Determine the (X, Y) coordinate at the center of the cell enclosing the given text.  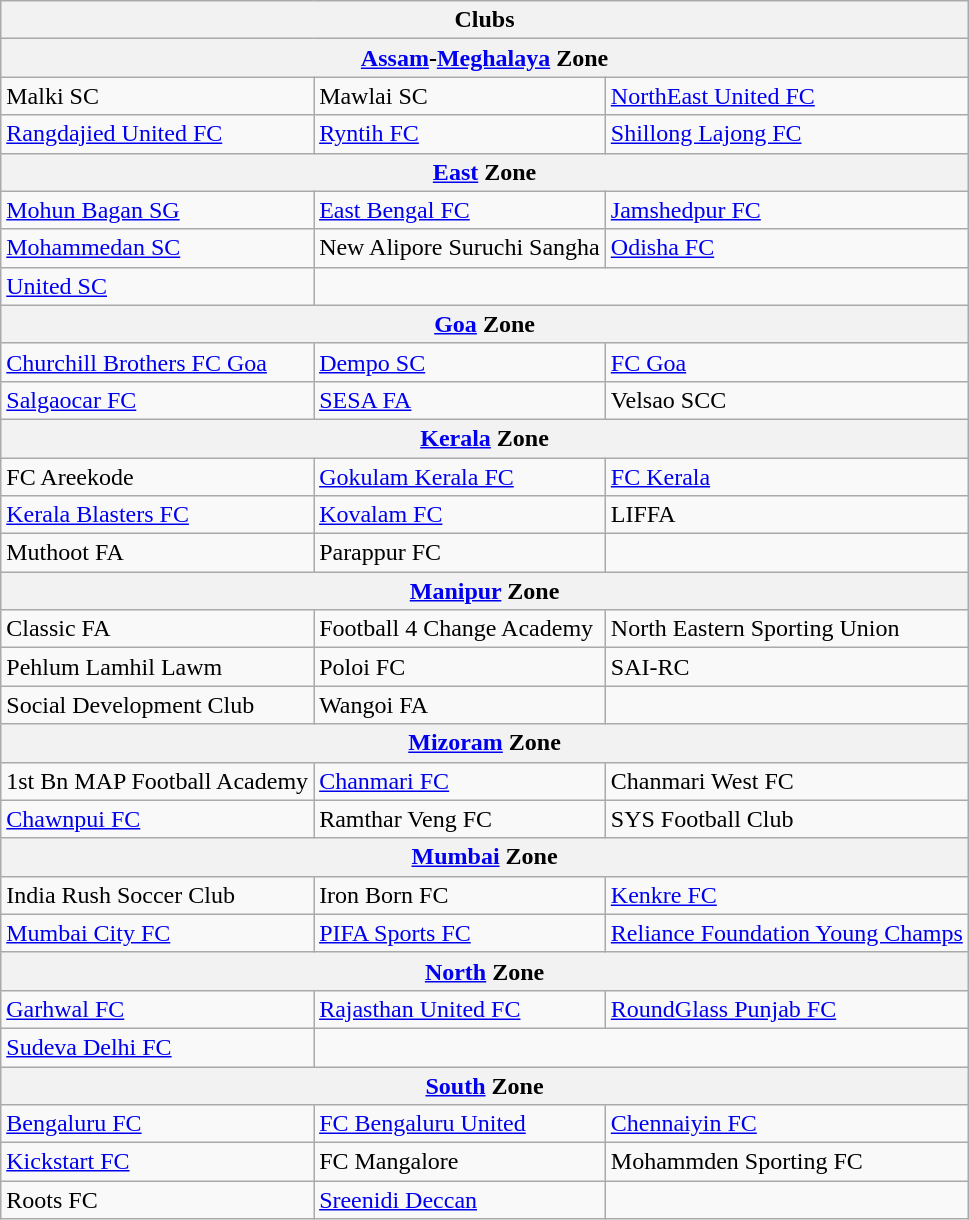
1st Bn MAP Football Academy (158, 781)
India Rush Soccer Club (158, 895)
Kickstart FC (158, 1162)
FC Goa (786, 362)
Kovalam FC (460, 515)
Garhwal FC (158, 1009)
Mohun Bagan SG (158, 210)
RoundGlass Punjab FC (786, 1009)
SAI-RC (786, 667)
Chanmari West FC (786, 781)
FC Mangalore (460, 1162)
Ramthar Veng FC (460, 819)
Assam-Meghalaya Zone (485, 58)
Salgaocar FC (158, 400)
Football 4 Change Academy (460, 629)
United SC (158, 286)
Poloi FC (460, 667)
Wangoi FA (460, 705)
Reliance Foundation Young Champs (786, 933)
SESA FA (460, 400)
Velsao SCC (786, 400)
Ryntih FC (460, 134)
Odisha FC (786, 248)
Mohammden Sporting FC (786, 1162)
Parappur FC (460, 553)
Kerala Zone (485, 438)
Bengaluru FC (158, 1124)
SYS Football Club (786, 819)
Malki SC (158, 96)
Iron Born FC (460, 895)
Mumbai City FC (158, 933)
New Alipore Suruchi Sangha (460, 248)
FC Kerala (786, 477)
Sudeva Delhi FC (158, 1047)
Churchill Brothers FC Goa (158, 362)
Kenkre FC (786, 895)
Chanmari FC (460, 781)
FC Areekode (158, 477)
FC Bengaluru United (460, 1124)
Pehlum Lamhil Lawm (158, 667)
Muthoot FA (158, 553)
Gokulam Kerala FC (460, 477)
Chawnpui FC (158, 819)
Sreenidi Deccan (460, 1200)
South Zone (485, 1085)
North Zone (485, 971)
Kerala Blasters FC (158, 515)
Classic FA (158, 629)
PIFA Sports FC (460, 933)
Shillong Lajong FC (786, 134)
East Bengal FC (460, 210)
Dempo SC (460, 362)
Mizoram Zone (485, 743)
Social Development Club (158, 705)
East Zone (485, 172)
Jamshedpur FC (786, 210)
NorthEast United FC (786, 96)
Mawlai SC (460, 96)
Chennaiyin FC (786, 1124)
Mohammedan SC (158, 248)
Rangdajied United FC (158, 134)
Goa Zone (485, 324)
Clubs (485, 20)
LIFFA (786, 515)
Rajasthan United FC (460, 1009)
Mumbai Zone (485, 857)
Roots FC (158, 1200)
North Eastern Sporting Union (786, 629)
Manipur Zone (485, 591)
